Extract the (x, y) coordinate from the center of the cell holding the provided text.  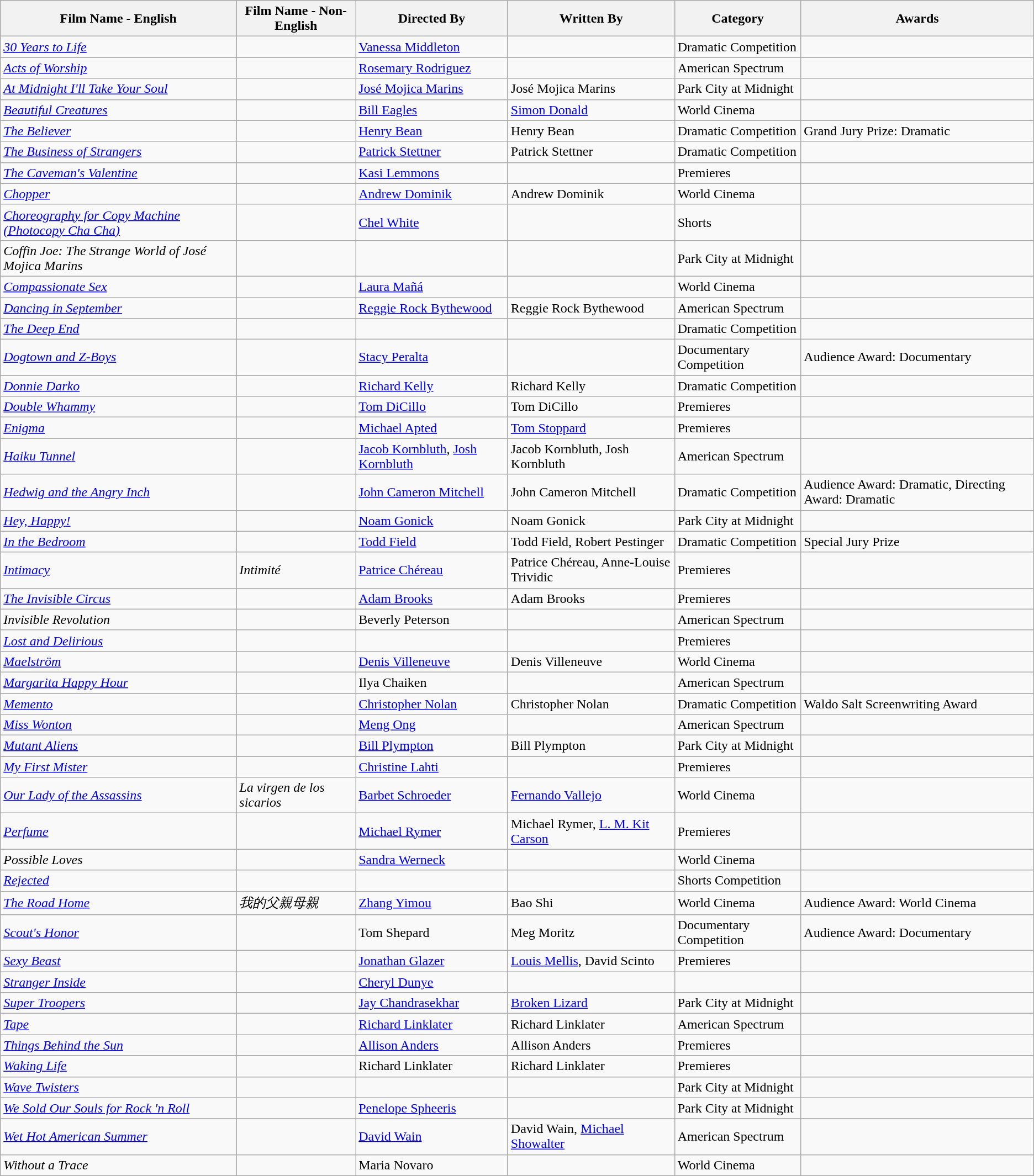
Special Jury Prize (917, 542)
Tape (118, 1024)
Our Lady of the Assassins (118, 795)
The Caveman's Valentine (118, 173)
Things Behind the Sun (118, 1045)
Simon Donald (591, 110)
Todd Field (432, 542)
Category (738, 19)
My First Mister (118, 767)
Christine Lahti (432, 767)
Chopper (118, 194)
Louis Mellis, David Scinto (591, 961)
Sandra Werneck (432, 860)
Beautiful Creatures (118, 110)
Waking Life (118, 1066)
Kasi Lemmons (432, 173)
Jay Chandrasekhar (432, 1003)
Scout's Honor (118, 933)
Fernando Vallejo (591, 795)
Maria Novaro (432, 1165)
Directed By (432, 19)
Michael Apted (432, 428)
Lost and Delirious (118, 640)
Without a Trace (118, 1165)
Jonathan Glazer (432, 961)
Super Troopers (118, 1003)
Bill Eagles (432, 110)
The Deep End (118, 329)
Enigma (118, 428)
Choreography for Copy Machine (Photocopy Cha Cha) (118, 222)
Intimacy (118, 570)
Stranger Inside (118, 982)
Wet Hot American Summer (118, 1136)
The Invisible Circus (118, 598)
The Business of Strangers (118, 152)
Film Name - English (118, 19)
Meg Moritz (591, 933)
Audience Award: World Cinema (917, 903)
Patrice Chéreau, Anne-Louise Trividic (591, 570)
Mutant Aliens (118, 746)
Compassionate Sex (118, 287)
Michael Rymer (432, 831)
Possible Loves (118, 860)
Sexy Beast (118, 961)
Tom Shepard (432, 933)
Stacy Peralta (432, 358)
David Wain, Michael Showalter (591, 1136)
Dancing in September (118, 308)
Margarita Happy Hour (118, 682)
Acts of Worship (118, 68)
Film Name - Non-English (296, 19)
Waldo Salt Screenwriting Award (917, 704)
David Wain (432, 1136)
Michael Rymer, L. M. Kit Carson (591, 831)
Wave Twisters (118, 1087)
Penelope Spheeris (432, 1108)
Meng Ong (432, 725)
Hey, Happy! (118, 521)
Dogtown and Z-Boys (118, 358)
Invisible Revolution (118, 619)
Memento (118, 704)
Haiku Tunnel (118, 456)
Coffin Joe: The Strange World of José Mojica Marins (118, 258)
Shorts Competition (738, 881)
Vanessa Middleton (432, 47)
Rejected (118, 881)
Rosemary Rodriguez (432, 68)
Tom Stoppard (591, 428)
Ilya Chaiken (432, 682)
Barbet Schroeder (432, 795)
Chel White (432, 222)
我的父親母親 (296, 903)
Intimité (296, 570)
Grand Jury Prize: Dramatic (917, 131)
Written By (591, 19)
Shorts (738, 222)
Double Whammy (118, 407)
Zhang Yimou (432, 903)
In the Bedroom (118, 542)
Patrice Chéreau (432, 570)
Maelström (118, 661)
Broken Lizard (591, 1003)
Laura Mañá (432, 287)
The Road Home (118, 903)
Awards (917, 19)
Todd Field, Robert Pestinger (591, 542)
Perfume (118, 831)
30 Years to Life (118, 47)
The Believer (118, 131)
Donnie Darko (118, 386)
Hedwig and the Angry Inch (118, 492)
Cheryl Dunye (432, 982)
We Sold Our Souls for Rock 'n Roll (118, 1108)
Audience Award: Dramatic, Directing Award: Dramatic (917, 492)
At Midnight I'll Take Your Soul (118, 89)
La virgen de los sicarios (296, 795)
Bao Shi (591, 903)
Beverly Peterson (432, 619)
Miss Wonton (118, 725)
